Provide the (x, y) coordinate of the cell's center where the given text is located.  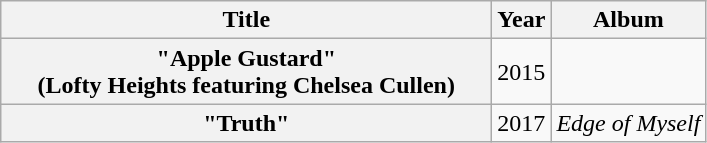
2017 (522, 123)
"Truth" (246, 123)
Album (628, 20)
2015 (522, 72)
"Apple Gustard"(Lofty Heights featuring Chelsea Cullen) (246, 72)
Title (246, 20)
Year (522, 20)
Edge of Myself (628, 123)
